For the text-containing cell, return its midpoint in (X, Y) coordinate format. 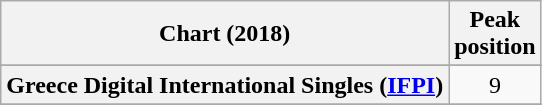
9 (495, 85)
Chart (2018) (225, 34)
Peakposition (495, 34)
Greece Digital International Singles (IFPI) (225, 85)
